Output the [x, y] coordinate of the center of the cell containing the given text.  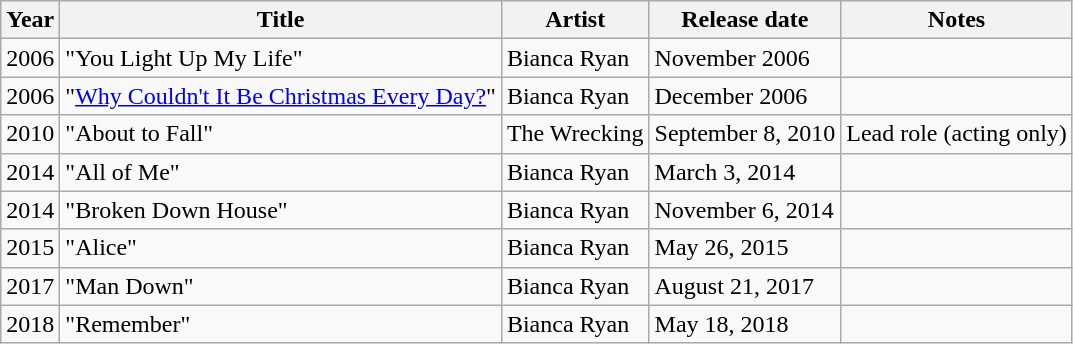
"You Light Up My Life" [281, 58]
The Wrecking [575, 134]
March 3, 2014 [745, 172]
November 2006 [745, 58]
2015 [30, 248]
Lead role (acting only) [957, 134]
December 2006 [745, 96]
2010 [30, 134]
"Alice" [281, 248]
Year [30, 20]
May 18, 2018 [745, 324]
2018 [30, 324]
"Man Down" [281, 286]
"Broken Down House" [281, 210]
"Remember" [281, 324]
"Why Couldn't It Be Christmas Every Day?" [281, 96]
Notes [957, 20]
August 21, 2017 [745, 286]
"All of Me" [281, 172]
September 8, 2010 [745, 134]
2017 [30, 286]
November 6, 2014 [745, 210]
Release date [745, 20]
Title [281, 20]
May 26, 2015 [745, 248]
Artist [575, 20]
"About to Fall" [281, 134]
